Locate the cell with the specified text and output its [x, y] center coordinate. 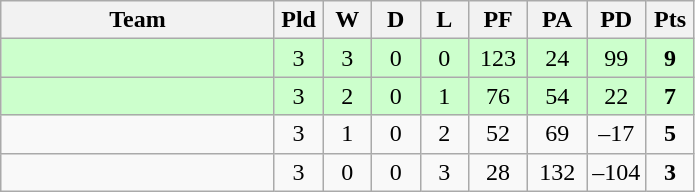
PF [498, 20]
PD [616, 20]
9 [670, 58]
L [444, 20]
123 [498, 58]
W [348, 20]
–104 [616, 172]
5 [670, 134]
24 [558, 58]
D [396, 20]
Pld [298, 20]
99 [616, 58]
28 [498, 172]
132 [558, 172]
PA [558, 20]
69 [558, 134]
76 [498, 96]
7 [670, 96]
52 [498, 134]
Pts [670, 20]
–17 [616, 134]
Team [138, 20]
22 [616, 96]
54 [558, 96]
